Search for the cell housing the specified text and yield its (X, Y) center coordinate. 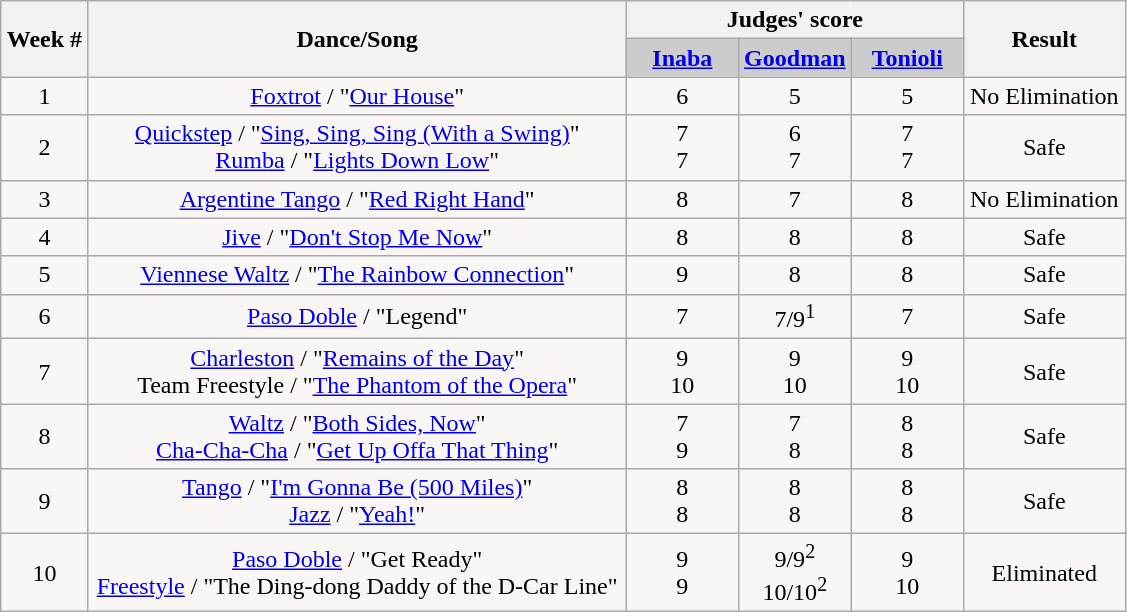
9/9210/102 (795, 573)
1 (44, 96)
79 (682, 436)
Eliminated (1044, 573)
Tonioli (907, 58)
Tango / "I'm Gonna Be (500 Miles)"Jazz / "Yeah!" (357, 502)
Goodman (795, 58)
78 (795, 436)
7/91 (795, 316)
Result (1044, 39)
Jive / "Don't Stop Me Now" (357, 237)
Foxtrot / "Our House" (357, 96)
Viennese Waltz / "The Rainbow Connection" (357, 275)
Argentine Tango / "Red Right Hand" (357, 199)
10 (44, 573)
99 (682, 573)
Paso Doble / "Legend" (357, 316)
Charleston / "Remains of the Day"Team Freestyle / "The Phantom of the Opera" (357, 372)
3 (44, 199)
Dance/Song (357, 39)
Inaba (682, 58)
Judges' score (794, 20)
Waltz / "Both Sides, Now"Cha-Cha-Cha / "Get Up Offa That Thing" (357, 436)
4 (44, 237)
Quickstep / "Sing, Sing, Sing (With a Swing)"Rumba / "Lights Down Low" (357, 148)
67 (795, 148)
2 (44, 148)
Week # (44, 39)
Paso Doble / "Get Ready"Freestyle / "The Ding-dong Daddy of the D-Car Line" (357, 573)
